Identify which cell holds the provided text, then report its [x, y] central coordinate. 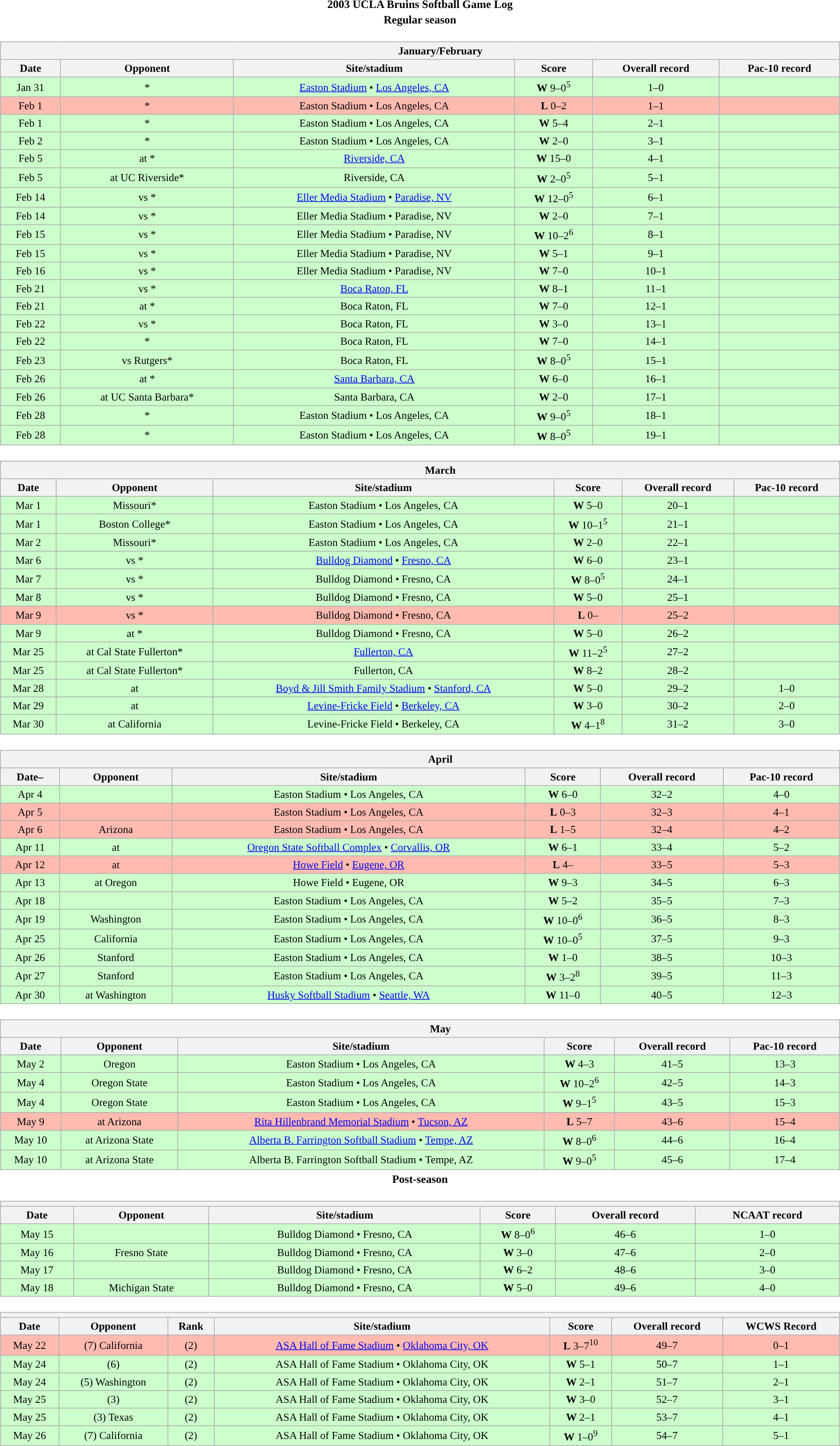
33–4 [662, 848]
Apr 4 [30, 795]
March [420, 470]
W 2–05 [553, 177]
44–6 [672, 1140]
Date– [30, 777]
W 11–0 [563, 995]
32–3 [662, 812]
Boyd & Jill Smith Family Stadium • Stanford, CA [383, 688]
Mar 30 [28, 724]
May 26 [30, 1435]
18–1 [656, 415]
W 11–25 [588, 651]
52–7 [667, 1399]
20–1 [678, 505]
9–3 [782, 939]
11–1 [656, 288]
W 12–05 [553, 197]
Apr 25 [30, 939]
(6) [113, 1364]
37–5 [662, 939]
41–5 [672, 1064]
10–1 [656, 271]
Mar 8 [28, 598]
W 6–1 [563, 848]
4–2 [782, 830]
Apr 5 [30, 812]
W 10–15 [588, 524]
W 6–2 [518, 1270]
at California [135, 724]
Feb 16 [31, 271]
Mar 7 [28, 579]
33–5 [662, 865]
Fresno State [142, 1252]
8–1 [656, 235]
W 4–18 [588, 724]
May 9 [31, 1121]
38–5 [662, 957]
W 5–2 [563, 900]
26–2 [678, 633]
30–2 [678, 705]
22–1 [678, 543]
45–6 [672, 1159]
19–1 [656, 435]
May [420, 1029]
13–3 [785, 1064]
W 15–0 [553, 159]
Jan 31 [31, 87]
6–3 [782, 883]
49–7 [667, 1345]
28–2 [678, 670]
16–4 [785, 1140]
25–2 [678, 615]
17–1 [656, 396]
Apr 11 [30, 848]
7–3 [782, 900]
at UC Santa Barbara* [147, 396]
24–1 [678, 579]
at UC Riverside* [147, 177]
at Arizona [120, 1121]
32–4 [662, 830]
May 16 [37, 1252]
12–3 [782, 995]
L 0–2 [553, 106]
L 0– [588, 615]
43–6 [672, 1121]
Mar 29 [28, 705]
10–3 [782, 957]
W 8–2 [588, 670]
15–4 [785, 1121]
50–7 [667, 1364]
43–5 [672, 1102]
California [115, 939]
47–6 [625, 1252]
Rank [191, 1326]
W 10–06 [563, 919]
12–1 [656, 306]
11–3 [782, 976]
Oregon State Softball Complex • Corvallis, OR [349, 848]
W 8–1 [553, 288]
Apr 13 [30, 883]
Mar 28 [28, 688]
27–2 [678, 651]
Apr 12 [30, 865]
at Oregon [115, 883]
15–1 [656, 360]
Feb 23 [31, 360]
May 18 [37, 1288]
Apr 27 [30, 976]
W 10–05 [563, 939]
May 17 [37, 1270]
Apr 6 [30, 830]
17–4 [785, 1159]
35–5 [662, 900]
May 15 [37, 1234]
Apr 19 [30, 919]
54–7 [667, 1435]
36–5 [662, 919]
14–3 [785, 1083]
48–6 [625, 1270]
January/February [420, 51]
L 0–3 [563, 812]
W 9–3 [563, 883]
6–1 [656, 197]
39–5 [662, 976]
W 3–28 [563, 976]
Arizona [115, 830]
Feb 2 [31, 141]
Mar 2 [28, 543]
32–2 [662, 795]
46–6 [625, 1234]
Apr 30 [30, 995]
L 4– [563, 865]
16–1 [656, 379]
WCWS Record [781, 1326]
14–1 [656, 341]
April [420, 759]
vs Rutgers* [147, 360]
Apr 18 [30, 900]
May 22 [30, 1345]
9–1 [656, 253]
W 9–15 [579, 1102]
W 4–3 [579, 1064]
Boston College* [135, 524]
(3) [113, 1399]
51–7 [667, 1382]
0–1 [781, 1345]
at Washington [115, 995]
W 5–4 [553, 123]
W 1–09 [580, 1435]
49–6 [625, 1288]
34–5 [662, 883]
15–3 [785, 1102]
Mar 6 [28, 560]
31–2 [678, 724]
Oregon [120, 1064]
May 2 [31, 1064]
8–3 [782, 919]
NCAAT record [768, 1215]
W 1–0 [563, 957]
(5) Washington [113, 1382]
L 5–7 [579, 1121]
Rita Hillenbrand Memorial Stadium • Tucson, AZ [361, 1121]
13–1 [656, 324]
29–2 [678, 688]
21–1 [678, 524]
23–1 [678, 560]
25–1 [678, 598]
Husky Softball Stadium • Seattle, WA [349, 995]
(3) Texas [113, 1417]
53–7 [667, 1417]
Michigan State [142, 1288]
40–5 [662, 995]
L 1–5 [563, 830]
5–3 [782, 865]
7–1 [656, 216]
Apr 26 [30, 957]
5–2 [782, 848]
L 3–710 [580, 1345]
Washington [115, 919]
42–5 [672, 1083]
